Detect which cell encompasses the target text, then output its [x, y] center coordinate. 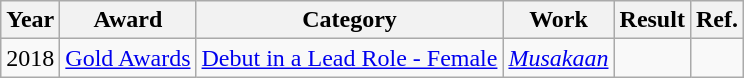
Result [652, 20]
Category [350, 20]
Year [30, 20]
2018 [30, 58]
Award [128, 20]
Gold Awards [128, 58]
Work [558, 20]
Musakaan [558, 58]
Ref. [716, 20]
Debut in a Lead Role - Female [350, 58]
